Return [x, y] of the center of cell containing provided text 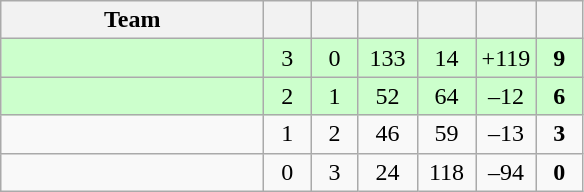
46 [388, 134]
118 [446, 172]
–12 [506, 96]
14 [446, 58]
–13 [506, 134]
24 [388, 172]
64 [446, 96]
+119 [506, 58]
6 [560, 96]
–94 [506, 172]
133 [388, 58]
52 [388, 96]
Team [132, 20]
59 [446, 134]
9 [560, 58]
